Return [x, y] of the center of cell containing provided text 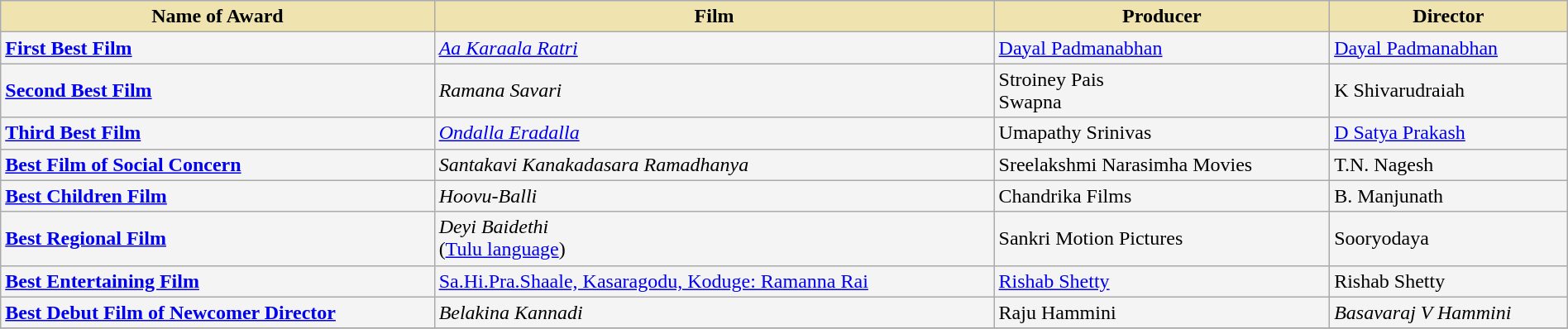
T.N. Nagesh [1449, 164]
Producer [1162, 17]
Film [715, 17]
Santakavi Kanakadasara Ramadhanya [715, 164]
Third Best Film [218, 133]
Raju Hammini [1162, 312]
Hoovu-Balli [715, 196]
Best Debut Film of Newcomer Director [218, 312]
Deyi Baidethi(Tulu language) [715, 238]
Director [1449, 17]
Best Children Film [218, 196]
Second Best Film [218, 91]
Stroiney PaisSwapna [1162, 91]
Best Regional Film [218, 238]
Aa Karaala Ratri [715, 48]
Best Film of Social Concern [218, 164]
Ramana Savari [715, 91]
First Best Film [218, 48]
Ondalla Eradalla [715, 133]
Best Entertaining Film [218, 281]
Umapathy Srinivas [1162, 133]
D Satya Prakash [1449, 133]
Sankri Motion Pictures [1162, 238]
K Shivarudraiah [1449, 91]
Chandrika Films [1162, 196]
Sa.Hi.Pra.Shaale, Kasaragodu, Koduge: Ramanna Rai [715, 281]
Name of Award [218, 17]
Belakina Kannadi [715, 312]
B. Manjunath [1449, 196]
Sreelakshmi Narasimha Movies [1162, 164]
Basavaraj V Hammini [1449, 312]
Sooryodaya [1449, 238]
